From the cell containing the given text, extract its center point as [x, y] coordinate. 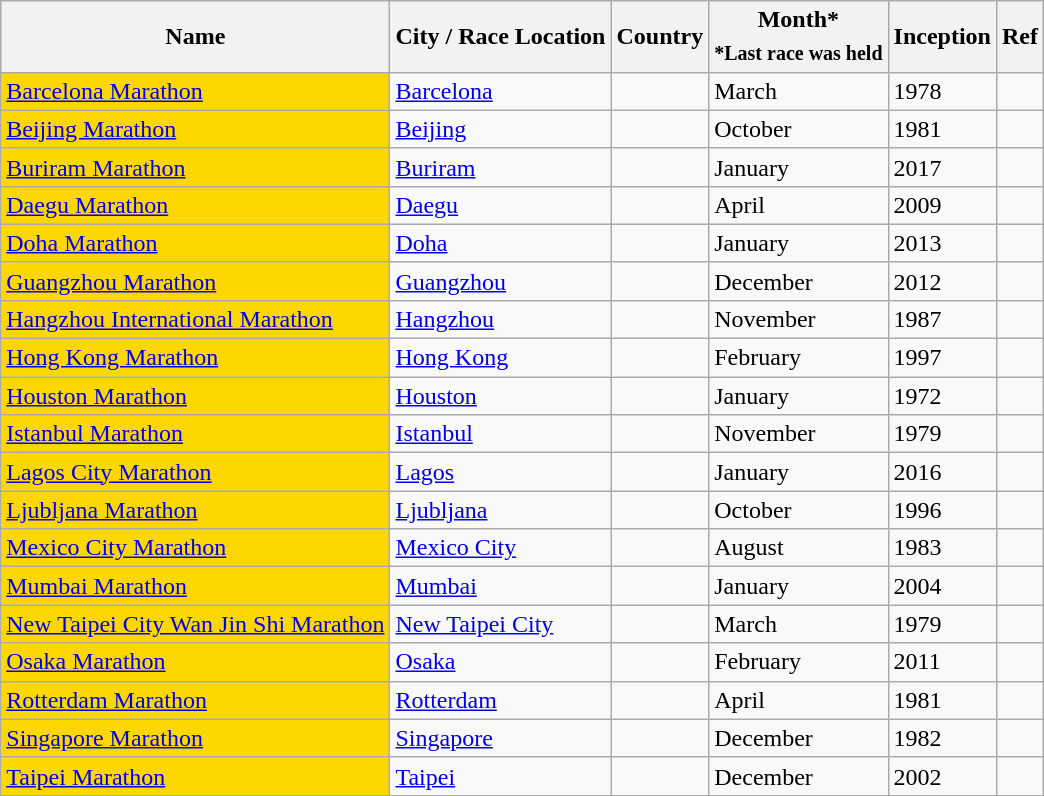
1982 [942, 738]
Guangzhou Marathon [196, 281]
Lagos [500, 472]
City / Race Location [500, 36]
Guangzhou [500, 281]
Mumbai Marathon [196, 586]
Rotterdam Marathon [196, 700]
2012 [942, 281]
Istanbul Marathon [196, 434]
New Taipei City [500, 624]
Barcelona Marathon [196, 91]
2009 [942, 205]
2004 [942, 586]
New Taipei City Wan Jin Shi Marathon [196, 624]
Name [196, 36]
Buriram Marathon [196, 167]
Country [660, 36]
August [798, 548]
2016 [942, 472]
Singapore Marathon [196, 738]
Daegu Marathon [196, 205]
Barcelona [500, 91]
Taipei Marathon [196, 776]
Hong Kong Marathon [196, 358]
1978 [942, 91]
1972 [942, 396]
Doha [500, 243]
Hong Kong [500, 358]
Rotterdam [500, 700]
Singapore [500, 738]
Buriram [500, 167]
Ljubljana Marathon [196, 510]
Istanbul [500, 434]
Ref [1020, 36]
Houston Marathon [196, 396]
Mumbai [500, 586]
1996 [942, 510]
Houston [500, 396]
2017 [942, 167]
1983 [942, 548]
Hangzhou International Marathon [196, 319]
2002 [942, 776]
2013 [942, 243]
Mexico City Marathon [196, 548]
Mexico City [500, 548]
Month**Last race was held [798, 36]
Beijing Marathon [196, 129]
Inception [942, 36]
Daegu [500, 205]
Ljubljana [500, 510]
2011 [942, 662]
Lagos City Marathon [196, 472]
Hangzhou [500, 319]
Doha Marathon [196, 243]
Osaka Marathon [196, 662]
Osaka [500, 662]
Beijing [500, 129]
1987 [942, 319]
1997 [942, 358]
Taipei [500, 776]
